Find where the given text appears and provide that cell's center as (X, Y) coordinate. 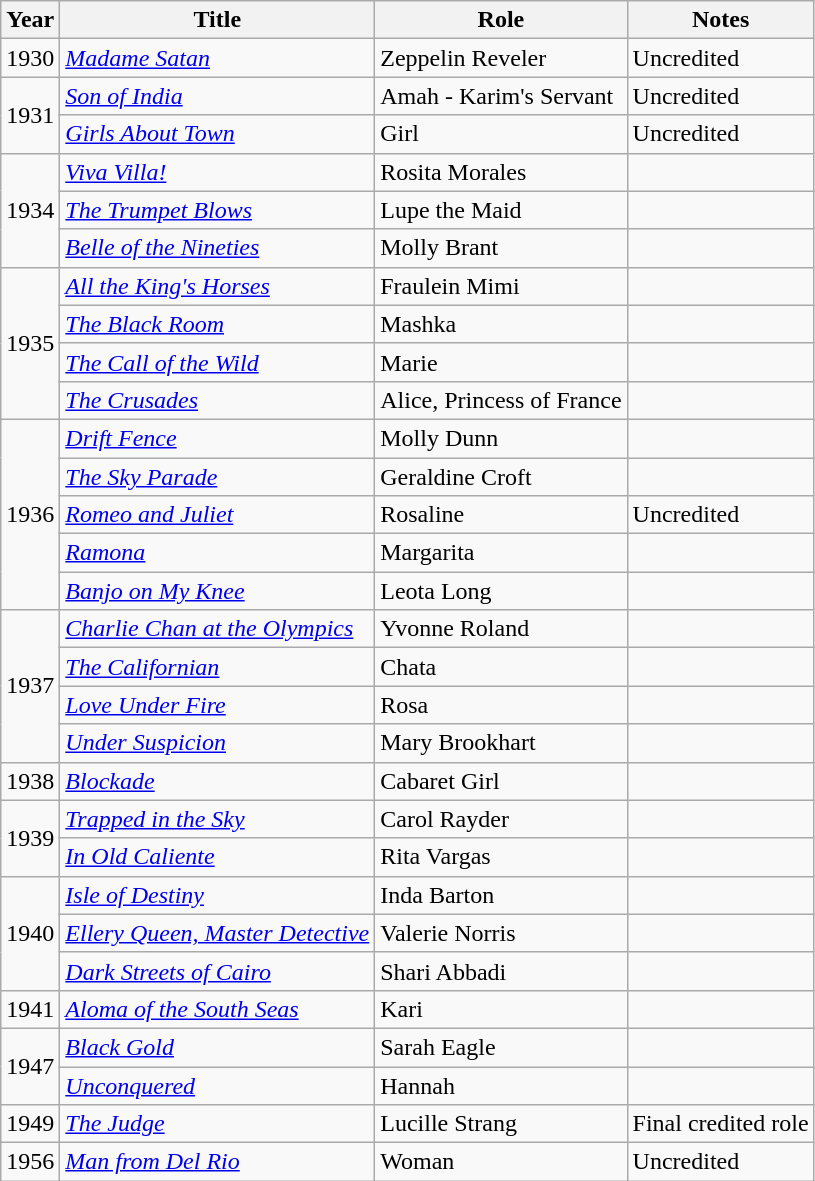
1939 (30, 838)
Trapped in the Sky (218, 819)
Girls About Town (218, 134)
Dark Streets of Cairo (218, 971)
Girl (501, 134)
Molly Dunn (501, 438)
1940 (30, 933)
Viva Villa! (218, 172)
Love Under Fire (218, 705)
Banjo on My Knee (218, 591)
Cabaret Girl (501, 781)
The Black Room (218, 324)
1956 (30, 1162)
Rosa (501, 705)
Kari (501, 1009)
Fraulein Mimi (501, 286)
Drift Fence (218, 438)
Romeo and Juliet (218, 515)
Title (218, 20)
Leota Long (501, 591)
Valerie Norris (501, 933)
All the King's Horses (218, 286)
Unconquered (218, 1085)
Son of India (218, 96)
Zeppelin Reveler (501, 58)
Charlie Chan at the Olympics (218, 629)
Aloma of the South Seas (218, 1009)
Under Suspicion (218, 743)
Notes (720, 20)
The Crusades (218, 400)
Lupe the Maid (501, 210)
Belle of the Nineties (218, 248)
1937 (30, 686)
1949 (30, 1124)
1938 (30, 781)
The Call of the Wild (218, 362)
1936 (30, 514)
Carol Rayder (501, 819)
Sarah Eagle (501, 1047)
Geraldine Croft (501, 477)
Ramona (218, 553)
Chata (501, 667)
The Californian (218, 667)
Man from Del Rio (218, 1162)
1930 (30, 58)
The Judge (218, 1124)
Yvonne Roland (501, 629)
Inda Barton (501, 895)
Alice, Princess of France (501, 400)
Mashka (501, 324)
Lucille Strang (501, 1124)
Ellery Queen, Master Detective (218, 933)
The Trumpet Blows (218, 210)
Mary Brookhart (501, 743)
Rosita Morales (501, 172)
Marie (501, 362)
The Sky Parade (218, 477)
Rosaline (501, 515)
1934 (30, 210)
Final credited role (720, 1124)
Amah - Karim's Servant (501, 96)
Woman (501, 1162)
1947 (30, 1066)
Margarita (501, 553)
1941 (30, 1009)
Rita Vargas (501, 857)
Molly Brant (501, 248)
Blockade (218, 781)
1931 (30, 115)
Black Gold (218, 1047)
Role (501, 20)
Year (30, 20)
Shari Abbadi (501, 971)
1935 (30, 343)
In Old Caliente (218, 857)
Isle of Destiny (218, 895)
Hannah (501, 1085)
Madame Satan (218, 58)
